Pinpoint the cell where the given text exists, returning its [X, Y] midpoint coordinate. 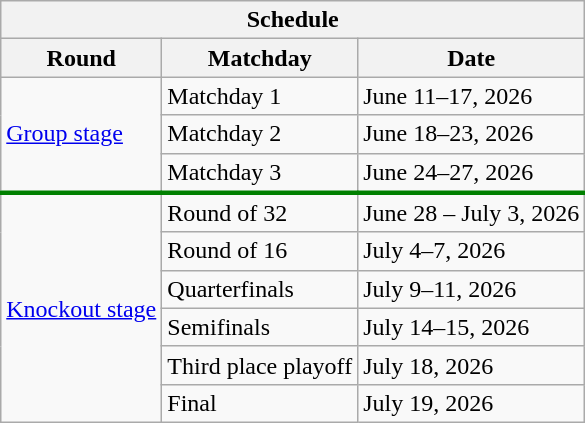
June 11–17, 2026 [472, 96]
Group stage [82, 135]
Matchday 2 [260, 134]
June 18–23, 2026 [472, 134]
June 28 – July 3, 2026 [472, 213]
Round [82, 58]
July 18, 2026 [472, 365]
Matchday [260, 58]
Matchday 3 [260, 173]
Quarterfinals [260, 289]
Third place playoff [260, 365]
Round of 16 [260, 251]
Date [472, 58]
July 19, 2026 [472, 403]
Schedule [293, 20]
Round of 32 [260, 213]
June 24–27, 2026 [472, 173]
July 14–15, 2026 [472, 327]
July 9–11, 2026 [472, 289]
Knockout stage [82, 308]
Final [260, 403]
Semifinals [260, 327]
July 4–7, 2026 [472, 251]
Matchday 1 [260, 96]
